Search for the cell housing the specified text and yield its [x, y] center coordinate. 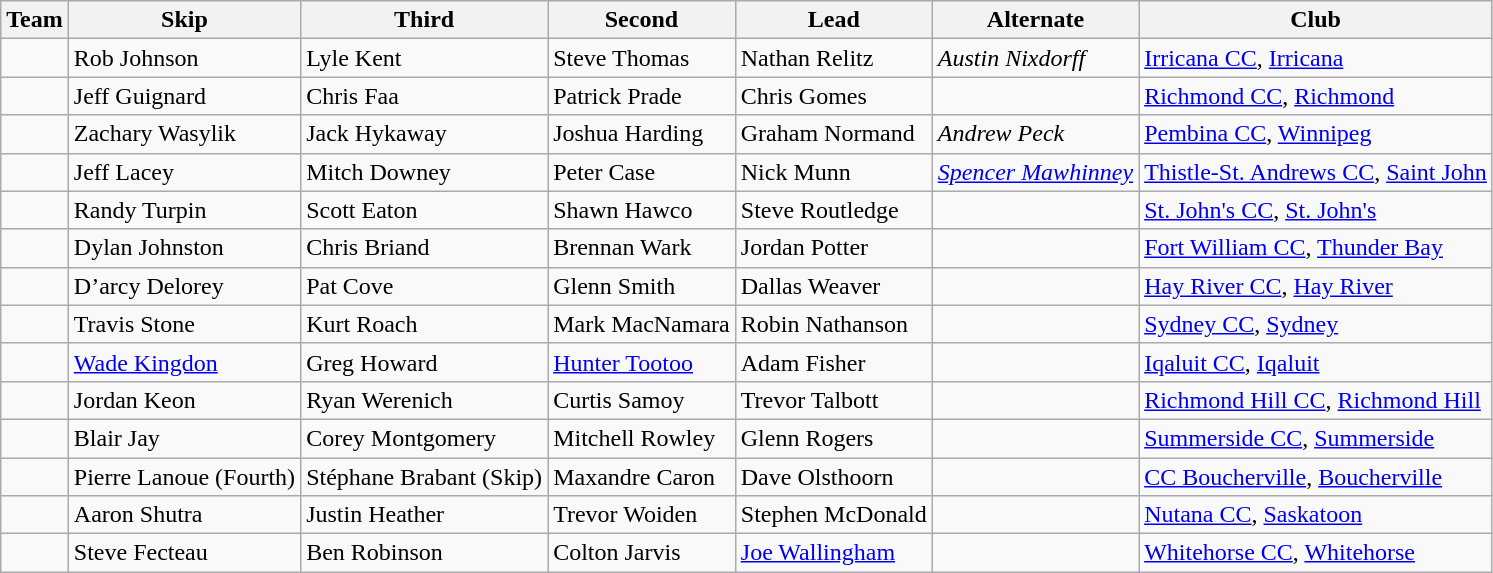
Greg Howard [424, 362]
Pierre Lanoue (Fourth) [184, 477]
Richmond CC, Richmond [1316, 96]
Dylan Johnston [184, 248]
Glenn Smith [642, 286]
Austin Nixdorff [1035, 58]
Peter Case [642, 172]
Aaron Shutra [184, 515]
Mitch Downey [424, 172]
Scott Eaton [424, 210]
CC Boucherville, Boucherville [1316, 477]
Mark MacNamara [642, 324]
Patrick Prade [642, 96]
Jeff Lacey [184, 172]
Summerside CC, Summerside [1316, 438]
Zachary Wasylik [184, 134]
Justin Heather [424, 515]
Team [35, 20]
Blair Jay [184, 438]
Pat Cove [424, 286]
Second [642, 20]
Lyle Kent [424, 58]
Richmond Hill CC, Richmond Hill [1316, 400]
Fort William CC, Thunder Bay [1316, 248]
Travis Stone [184, 324]
Colton Jarvis [642, 553]
Third [424, 20]
Stephen McDonald [834, 515]
Jordan Keon [184, 400]
Jordan Potter [834, 248]
Nathan Relitz [834, 58]
Steve Routledge [834, 210]
Trevor Talbott [834, 400]
Skip [184, 20]
Shawn Hawco [642, 210]
Hunter Tootoo [642, 362]
Ryan Werenich [424, 400]
Robin Nathanson [834, 324]
Joshua Harding [642, 134]
Alternate [1035, 20]
Brennan Wark [642, 248]
Club [1316, 20]
Wade Kingdon [184, 362]
St. John's CC, St. John's [1316, 210]
Randy Turpin [184, 210]
Kurt Roach [424, 324]
Andrew Peck [1035, 134]
Spencer Mawhinney [1035, 172]
Steve Fecteau [184, 553]
Chris Faa [424, 96]
Chris Gomes [834, 96]
Corey Montgomery [424, 438]
Rob Johnson [184, 58]
Pembina CC, Winnipeg [1316, 134]
Nick Munn [834, 172]
Graham Normand [834, 134]
Dallas Weaver [834, 286]
Ben Robinson [424, 553]
Stéphane Brabant (Skip) [424, 477]
Adam Fisher [834, 362]
D’arcy Delorey [184, 286]
Hay River CC, Hay River [1316, 286]
Sydney CC, Sydney [1316, 324]
Nutana CC, Saskatoon [1316, 515]
Jack Hykaway [424, 134]
Maxandre Caron [642, 477]
Lead [834, 20]
Whitehorse CC, Whitehorse [1316, 553]
Curtis Samoy [642, 400]
Joe Wallingham [834, 553]
Iqaluit CC, Iqaluit [1316, 362]
Mitchell Rowley [642, 438]
Chris Briand [424, 248]
Glenn Rogers [834, 438]
Jeff Guignard [184, 96]
Thistle-St. Andrews CC, Saint John [1316, 172]
Steve Thomas [642, 58]
Dave Olsthoorn [834, 477]
Trevor Woiden [642, 515]
Irricana CC, Irricana [1316, 58]
